Output the (x, y) coordinate of the center of the cell containing the given text.  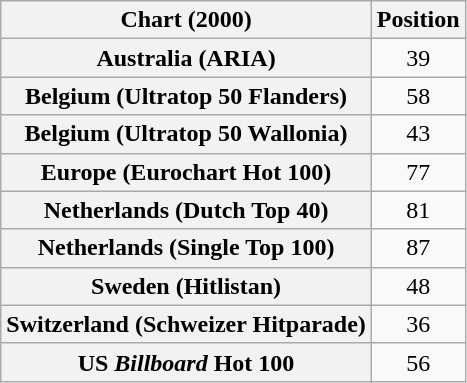
Chart (2000) (186, 20)
87 (418, 248)
Switzerland (Schweizer Hitparade) (186, 324)
Belgium (Ultratop 50 Wallonia) (186, 134)
Belgium (Ultratop 50 Flanders) (186, 96)
81 (418, 210)
56 (418, 362)
Netherlands (Single Top 100) (186, 248)
58 (418, 96)
48 (418, 286)
US Billboard Hot 100 (186, 362)
Europe (Eurochart Hot 100) (186, 172)
39 (418, 58)
Sweden (Hitlistan) (186, 286)
Position (418, 20)
Netherlands (Dutch Top 40) (186, 210)
77 (418, 172)
36 (418, 324)
Australia (ARIA) (186, 58)
43 (418, 134)
